Detect which cell encompasses the target text, then output its [X, Y] center coordinate. 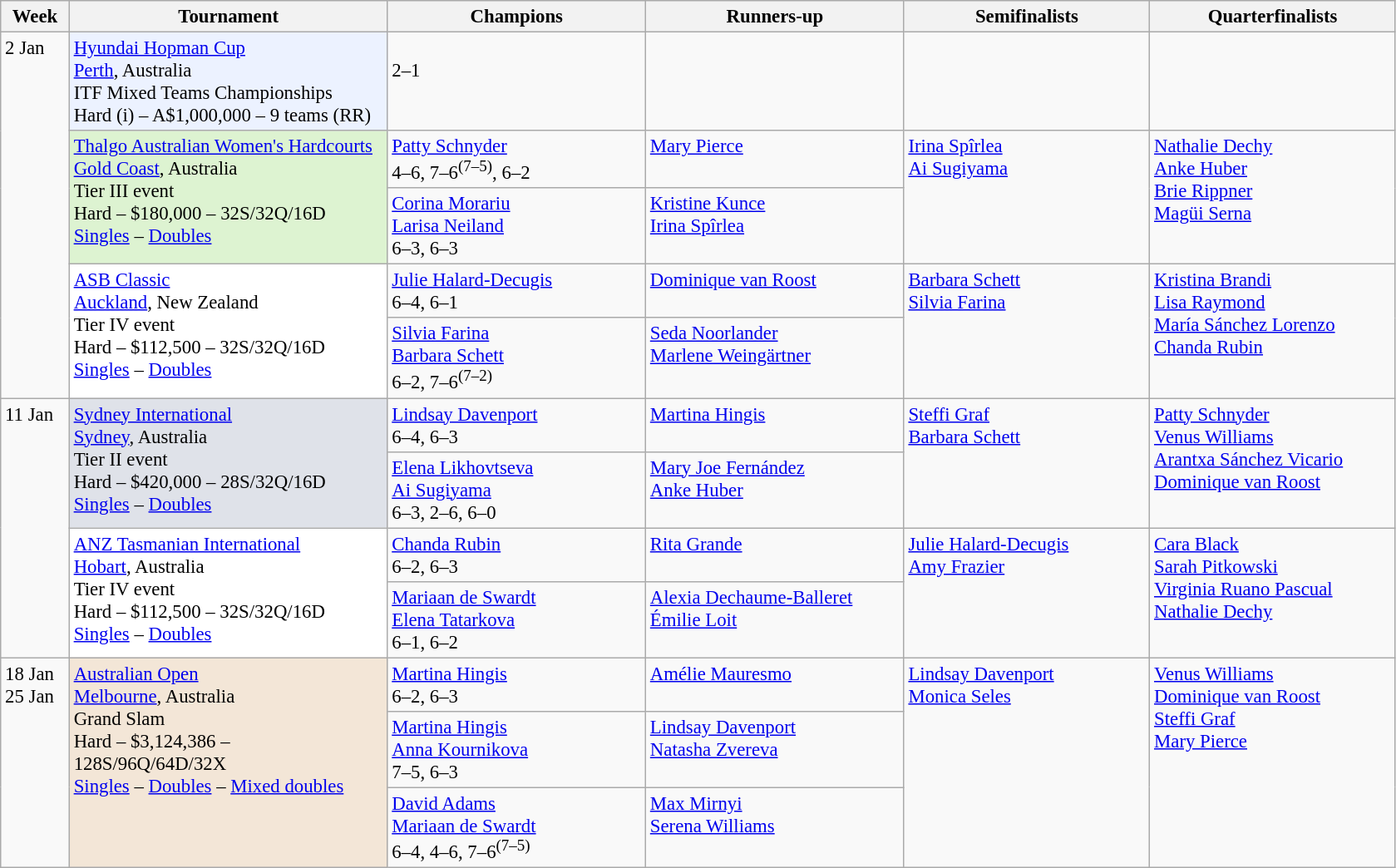
2 Jan [35, 215]
Patty Schnyder 4–6, 7–6(7–5), 6–2 [517, 160]
Lindsay Davenport 6–4, 6–3 [517, 426]
Martina Hingis Anna Kournikova7–5, 6–3 [517, 750]
Runners-up [775, 17]
Silvia Farina Barbara Schett6–2, 7–6(7–2) [517, 358]
Steffi Graf Barbara Schett [1027, 463]
Lindsay Davenport Monica Seles [1027, 762]
Dominique van Roost [775, 291]
Thalgo Australian Women's Hardcourts Gold Coast, Australia Tier III event Hard – $180,000 – 32S/32Q/16DSingles – Doubles [228, 198]
Semifinalists [1027, 17]
Kristine Kunce Irina Spîrlea [775, 226]
18 Jan25 Jan [35, 762]
Sydney International Sydney, Australia Tier II event Hard – $420,000 – 28S/32Q/16DSingles – Doubles [228, 463]
Week [35, 17]
David Adams Mariaan de Swardt6–4, 4–6, 7–6(7–5) [517, 827]
Nathalie Dechy Anke Huber Brie Rippner Magüi Serna [1273, 198]
Julie Halard-Decugis 6–4, 6–1 [517, 291]
Barbara Schett Silvia Farina [1027, 331]
Hyundai Hopman Cup Perth, AustraliaITF Mixed Teams ChampionshipsHard (i) – A$1,000,000 – 9 teams (RR) [228, 81]
Quarterfinalists [1273, 17]
Amélie Mauresmo [775, 685]
Kristina Brandi Lisa Raymond María Sánchez Lorenzo Chanda Rubin [1273, 331]
Corina Morariu Larisa Neiland6–3, 6–3 [517, 226]
11 Jan [35, 528]
Rita Grande [775, 555]
2–1 [517, 81]
Australian Open Melbourne, Australia Grand SlamHard – $3,124,386 – 128S/96Q/64D/32XSingles – Doubles – Mixed doubles [228, 762]
Irina Spîrlea Ai Sugiyama [1027, 198]
Mary Joe Fernández Anke Huber [775, 490]
Cara Black Sarah Pitkowski Virginia Ruano Pascual Nathalie Dechy [1273, 593]
Chanda Rubin 6–2, 6–3 [517, 555]
Patty Schnyder Venus Williams Arantxa Sánchez Vicario Dominique van Roost [1273, 463]
Lindsay Davenport Natasha Zvereva [775, 750]
Champions [517, 17]
ANZ Tasmanian International Hobart, Australia Tier IV event Hard – $112,500 – 32S/32Q/16DSingles – Doubles [228, 593]
Elena Likhovtseva Ai Sugiyama6–3, 2–6, 6–0 [517, 490]
Martina Hingis [775, 426]
Martina Hingis 6–2, 6–3 [517, 685]
ASB Classic Auckland, New Zealand Tier IV eventHard – $112,500 – 32S/32Q/16DSingles – Doubles [228, 331]
Julie Halard-Decugis Amy Frazier [1027, 593]
Mariaan de Swardt Elena Tatarkova6–1, 6–2 [517, 619]
Tournament [228, 17]
Max Mirnyi Serena Williams [775, 827]
Seda Noorlander Marlene Weingärtner [775, 358]
Venus Williams Dominique van Roost Steffi Graf Mary Pierce [1273, 762]
Mary Pierce [775, 160]
Alexia Dechaume-Balleret Émilie Loit [775, 619]
